Detect which cell encompasses the target text, then output its [X, Y] center coordinate. 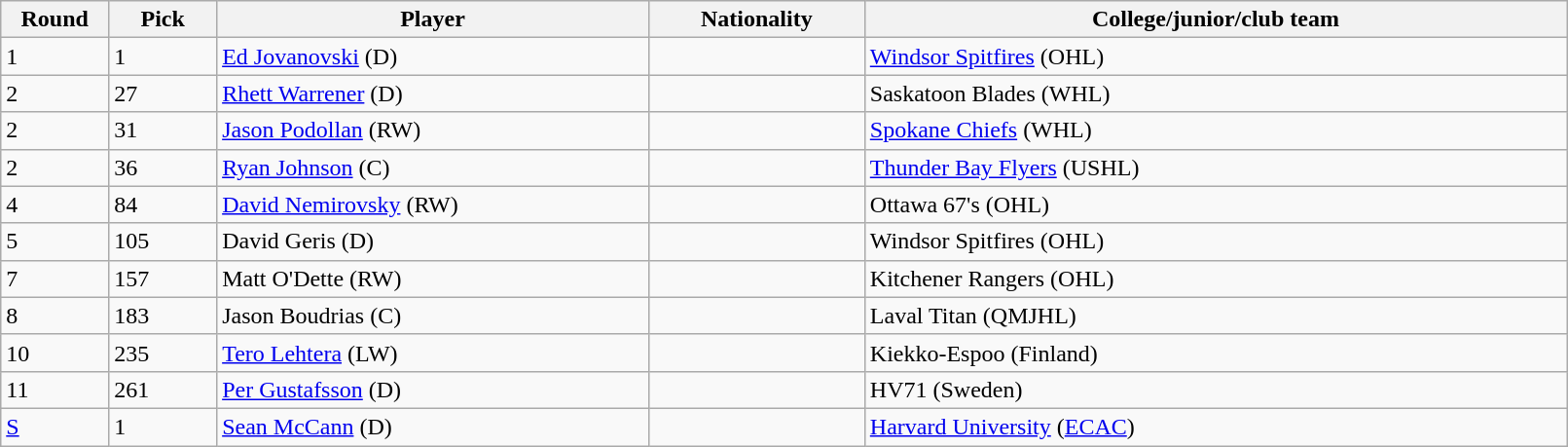
84 [164, 205]
S [55, 427]
235 [164, 353]
261 [164, 390]
5 [55, 242]
157 [164, 279]
Thunder Bay Flyers (USHL) [1215, 168]
36 [164, 168]
8 [55, 316]
Kitchener Rangers (OHL) [1215, 279]
HV71 (Sweden) [1215, 390]
10 [55, 353]
Per Gustafsson (D) [433, 390]
Nationality [756, 19]
105 [164, 242]
Harvard University (ECAC) [1215, 427]
Sean McCann (D) [433, 427]
David Geris (D) [433, 242]
Jason Boudrias (C) [433, 316]
Ottawa 67's (OHL) [1215, 205]
Spokane Chiefs (WHL) [1215, 130]
31 [164, 130]
Saskatoon Blades (WHL) [1215, 93]
7 [55, 279]
Kiekko-Espoo (Finland) [1215, 353]
Round [55, 19]
College/junior/club team [1215, 19]
Player [433, 19]
Tero Lehtera (LW) [433, 353]
11 [55, 390]
Ed Jovanovski (D) [433, 56]
Pick [164, 19]
4 [55, 205]
David Nemirovsky (RW) [433, 205]
183 [164, 316]
Ryan Johnson (C) [433, 168]
Jason Podollan (RW) [433, 130]
Matt O'Dette (RW) [433, 279]
Rhett Warrener (D) [433, 93]
Laval Titan (QMJHL) [1215, 316]
27 [164, 93]
